Locate the cell with the specified text and output its [x, y] center coordinate. 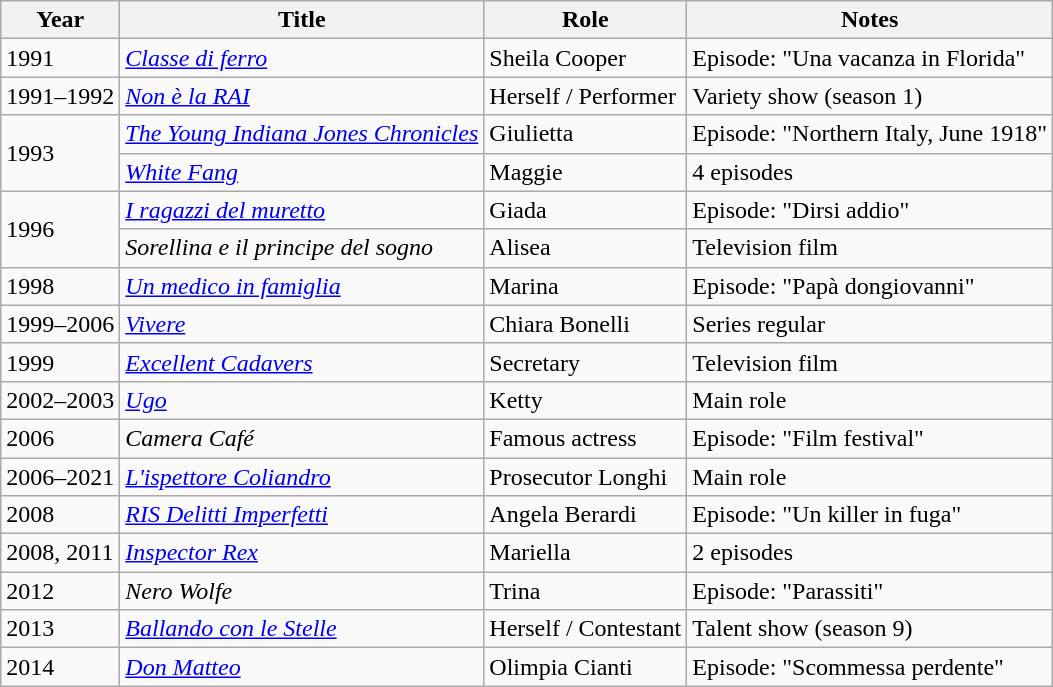
1993 [60, 153]
L'ispettore Coliandro [302, 477]
2006–2021 [60, 477]
1996 [60, 229]
Famous actress [586, 438]
Sorellina e il principe del sogno [302, 248]
Episode: "Un killer in fuga" [870, 515]
Giada [586, 210]
Vivere [302, 324]
Marina [586, 286]
The Young Indiana Jones Chronicles [302, 134]
Non è la RAI [302, 96]
4 episodes [870, 172]
White Fang [302, 172]
Herself / Contestant [586, 629]
Don Matteo [302, 667]
Prosecutor Longhi [586, 477]
Herself / Performer [586, 96]
Variety show (season 1) [870, 96]
Angela Berardi [586, 515]
Episode: "Papà dongiovanni" [870, 286]
1991 [60, 58]
Episode: "Scommessa perdente" [870, 667]
RIS Delitti Imperfetti [302, 515]
2013 [60, 629]
2002–2003 [60, 400]
1999–2006 [60, 324]
Secretary [586, 362]
Role [586, 20]
Title [302, 20]
Giulietta [586, 134]
I ragazzi del muretto [302, 210]
1999 [60, 362]
Mariella [586, 553]
2012 [60, 591]
2014 [60, 667]
Trina [586, 591]
Series regular [870, 324]
Excellent Cadavers [302, 362]
Episode: "Dirsi addio" [870, 210]
Episode: "Northern Italy, June 1918" [870, 134]
Inspector Rex [302, 553]
Ballando con le Stelle [302, 629]
Episode: "Parassiti" [870, 591]
Sheila Cooper [586, 58]
Nero Wolfe [302, 591]
Year [60, 20]
Maggie [586, 172]
2008 [60, 515]
Olimpia Cianti [586, 667]
Chiara Bonelli [586, 324]
2006 [60, 438]
1998 [60, 286]
Camera Café [302, 438]
Alisea [586, 248]
2008, 2011 [60, 553]
Ketty [586, 400]
1991–1992 [60, 96]
Talent show (season 9) [870, 629]
Episode: "Film festival" [870, 438]
Un medico in famiglia [302, 286]
2 episodes [870, 553]
Classe di ferro [302, 58]
Episode: "Una vacanza in Florida" [870, 58]
Ugo [302, 400]
Notes [870, 20]
